Capture the cell that displays the provided text and extract its (X, Y) central coordinate. 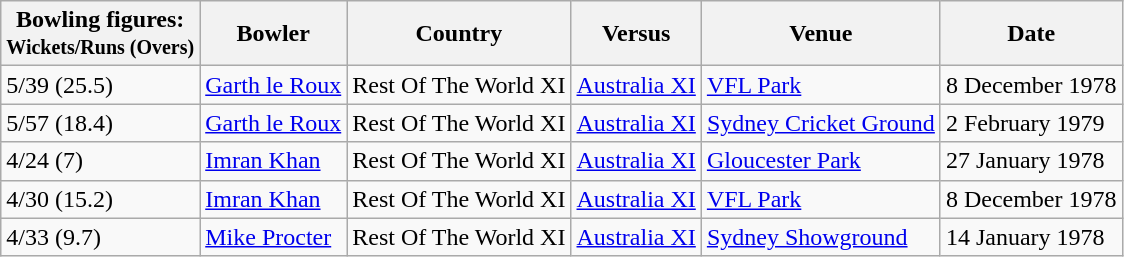
Country (459, 34)
Sydney Cricket Ground (820, 123)
2 February 1979 (1031, 123)
14 January 1978 (1031, 237)
4/33 (9.7) (100, 237)
27 January 1978 (1031, 161)
5/39 (25.5) (100, 85)
Bowler (274, 34)
Gloucester Park (820, 161)
4/30 (15.2) (100, 199)
4/24 (7) (100, 161)
Date (1031, 34)
Venue (820, 34)
Bowling figures:Wickets/Runs (Overs) (100, 34)
Versus (636, 34)
Mike Procter (274, 237)
5/57 (18.4) (100, 123)
Sydney Showground (820, 237)
